From the cell containing the given text, extract its center point as [x, y] coordinate. 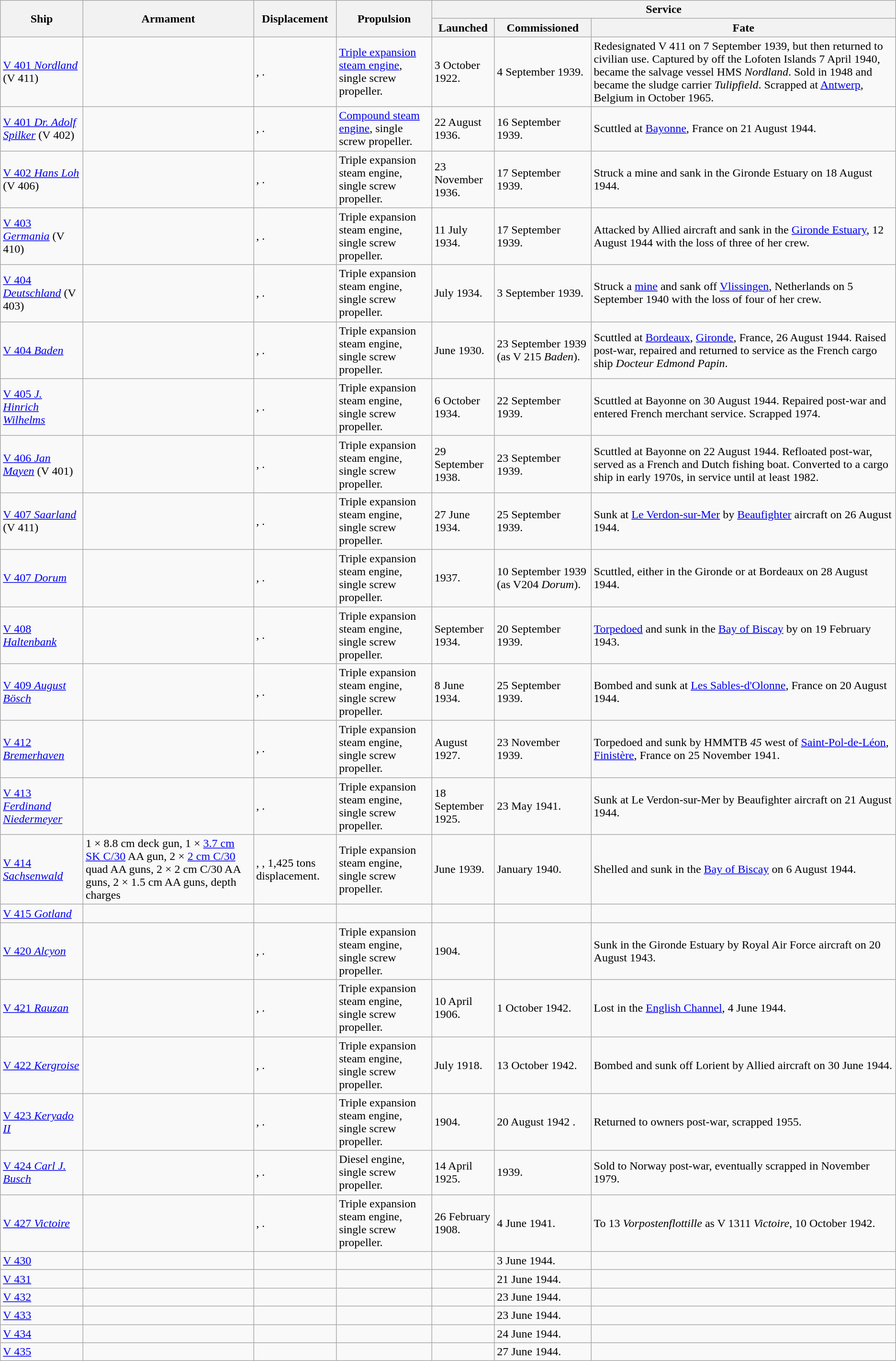
V 431 [42, 1279]
V 412 Bremerhaven [42, 749]
3 October 1922. [463, 72]
Scuttled, either in the Gironde or at Bordeaux on 28 August 1944. [743, 578]
Torpedoed and sunk in the Bay of Biscay by on 19 February 1943. [743, 636]
V 401 Nordland (V 411) [42, 72]
V 415 Gotland [42, 914]
To 13 Vorpostenflottille as V 1311 Victoire, 10 October 1942. [743, 1223]
23 May 1941. [543, 806]
V 407 Dorum [42, 578]
3 June 1944. [543, 1261]
27 June 1944. [543, 1352]
20 August 1942 . [543, 1122]
Sunk at Le Verdon-sur-Mer by Beaufighter aircraft on 21 August 1944. [743, 806]
July 1934. [463, 293]
Torpedoed and sunk by HMMTB 45 west of Saint-Pol-de-Léon, Finistère, France on 25 November 1941. [743, 749]
V 402 Hans Loh (V 406) [42, 179]
Shelled and sunk in the Bay of Biscay on 6 August 1944. [743, 870]
Sold to Norway post-war, eventually scrapped in November 1979. [743, 1172]
V 420 Alcyon [42, 951]
Bombed and sunk off Lorient by Allied aircraft on 30 June 1944. [743, 1065]
V 427 Victoire [42, 1223]
22 September 1939. [543, 407]
January 1940. [543, 870]
4 September 1939. [543, 72]
23 September 1939. [543, 464]
10 April 1906. [463, 1008]
24 June 1944. [543, 1334]
20 September 1939. [543, 636]
1939. [543, 1172]
Fate [743, 28]
Ship [42, 19]
Sunk at Le Verdon-sur-Mer by Beaufighter aircraft on 26 August 1944. [743, 521]
6 October 1934. [463, 407]
, , 1,425 tons displacement. [295, 870]
V 422 Kergroise [42, 1065]
Launched [463, 28]
September 1934. [463, 636]
Diesel engine, single screw propeller. [384, 1172]
V 421 Rauzan [42, 1008]
10 September 1939 (as V204 Dorum). [543, 578]
Struck a mine and sank off Vlissingen, Netherlands on 5 September 1940 with the loss of four of her crew. [743, 293]
Displacement [295, 19]
23 November 1936. [463, 179]
V 404 Baden [42, 350]
Compound steam engine, single screw propeller. [384, 129]
Scuttled at Bayonne, France on 21 August 1944. [743, 129]
Lost in the English Channel, 4 June 1944. [743, 1008]
23 November 1939. [543, 749]
V 404 Deutschland (V 403) [42, 293]
V 401 Dr. Adolf Spilker (V 402) [42, 129]
22 August 1936. [463, 129]
11 July 1934. [463, 236]
V 407 Saarland (V 411) [42, 521]
V 414 Sachsenwald [42, 870]
June 1930. [463, 350]
August 1927. [463, 749]
23 September 1939 (as V 215 Baden). [543, 350]
Scuttled at Bayonne on 30 August 1944. Repaired post-war and entered French merchant service. Scrapped 1974. [743, 407]
Bombed and sunk at Les Sables-d'Olonne, France on 20 August 1944. [743, 692]
27 June 1934. [463, 521]
July 1918. [463, 1065]
4 June 1941. [543, 1223]
Returned to owners post-war, scrapped 1955. [743, 1122]
21 June 1944. [543, 1279]
3 September 1939. [543, 293]
1 October 1942. [543, 1008]
13 October 1942. [543, 1065]
Attacked by Allied aircraft and sank in the Gironde Estuary, 12 August 1944 with the loss of three of her crew. [743, 236]
V 413 Ferdinand Niedermeyer [42, 806]
V 435 [42, 1352]
14 April 1925. [463, 1172]
V 403 Germania (V 410) [42, 236]
V 432 [42, 1297]
29 September 1938. [463, 464]
16 September 1939. [543, 129]
1937. [463, 578]
1 × 8.8 cm deck gun, 1 × 3.7 cm SK C/30 AA gun, 2 × 2 cm C/30 quad AA guns, 2 × 2 cm C/30 AA guns, 2 × 1.5 cm AA guns, depth charges [168, 870]
V 434 [42, 1334]
V 423 Keryado II [42, 1122]
Commissioned [543, 28]
8 June 1934. [463, 692]
V 424 Carl J. Busch [42, 1172]
Service [663, 10]
V 433 [42, 1315]
V 408 Haltenbank [42, 636]
Propulsion [384, 19]
V 405 J. Hinrich Wilhelms [42, 407]
26 February 1908. [463, 1223]
Struck a mine and sank in the Gironde Estuary on 18 August 1944. [743, 179]
V 406 Jan Mayen (V 401) [42, 464]
June 1939. [463, 870]
Armament [168, 19]
18 September 1925. [463, 806]
V 409 August Bösch [42, 692]
Sunk in the Gironde Estuary by Royal Air Force aircraft on 20 August 1943. [743, 951]
V 430 [42, 1261]
